Detect which cell encompasses the target text, then output its (x, y) center coordinate. 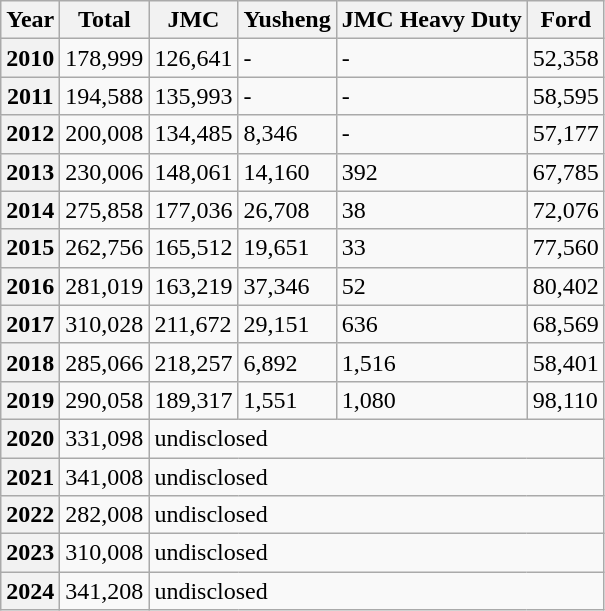
1,080 (432, 400)
2020 (30, 438)
218,257 (194, 362)
2024 (30, 591)
6,892 (287, 362)
282,008 (104, 515)
2010 (30, 58)
2019 (30, 400)
2015 (30, 248)
8,346 (287, 134)
310,028 (104, 324)
2022 (30, 515)
2021 (30, 477)
Total (104, 20)
262,756 (104, 248)
194,588 (104, 96)
281,019 (104, 286)
163,219 (194, 286)
26,708 (287, 210)
275,858 (104, 210)
2014 (30, 210)
52,358 (566, 58)
1,551 (287, 400)
67,785 (566, 172)
57,177 (566, 134)
19,651 (287, 248)
341,208 (104, 591)
33 (432, 248)
JMC Heavy Duty (432, 20)
Ford (566, 20)
98,110 (566, 400)
230,006 (104, 172)
14,160 (287, 172)
178,999 (104, 58)
211,672 (194, 324)
285,066 (104, 362)
2011 (30, 96)
134,485 (194, 134)
68,569 (566, 324)
2017 (30, 324)
165,512 (194, 248)
38 (432, 210)
58,595 (566, 96)
72,076 (566, 210)
Year (30, 20)
636 (432, 324)
2012 (30, 134)
52 (432, 286)
135,993 (194, 96)
310,008 (104, 553)
29,151 (287, 324)
77,560 (566, 248)
200,008 (104, 134)
80,402 (566, 286)
148,061 (194, 172)
37,346 (287, 286)
2018 (30, 362)
Yusheng (287, 20)
177,036 (194, 210)
290,058 (104, 400)
JMC (194, 20)
2023 (30, 553)
58,401 (566, 362)
189,317 (194, 400)
341,008 (104, 477)
392 (432, 172)
2013 (30, 172)
1,516 (432, 362)
126,641 (194, 58)
2016 (30, 286)
331,098 (104, 438)
